Output the [X, Y] coordinate of the center of the cell containing the given text.  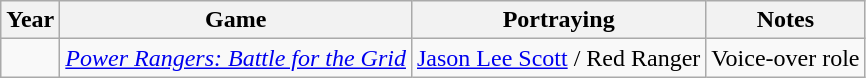
Portraying [558, 20]
Voice-over role [786, 58]
Year [30, 20]
Power Rangers: Battle for the Grid [236, 58]
Jason Lee Scott / Red Ranger [558, 58]
Notes [786, 20]
Game [236, 20]
